Search for the cell housing the specified text and yield its [x, y] center coordinate. 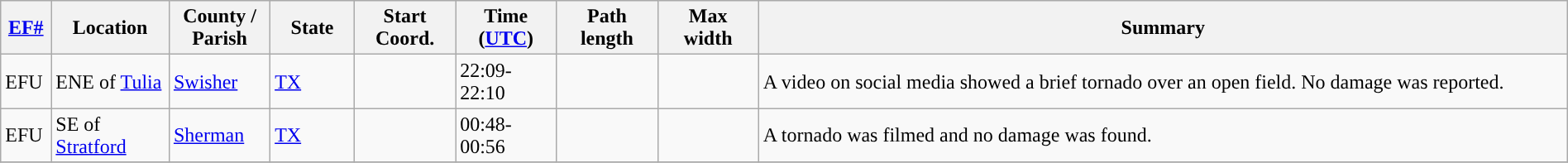
SE of Stratford [111, 136]
State [313, 28]
A tornado was filmed and no damage was found. [1163, 136]
EF# [26, 28]
Summary [1163, 28]
Max width [708, 28]
Time (UTC) [506, 28]
Path length [607, 28]
Start Coord. [404, 28]
22:09-22:10 [506, 81]
A video on social media showed a brief tornado over an open field. No damage was reported. [1163, 81]
00:48-00:56 [506, 136]
Swisher [219, 81]
County / Parish [219, 28]
ENE of Tulia [111, 81]
Location [111, 28]
Sherman [219, 136]
